Pinpoint the cell where the given text exists, returning its (X, Y) midpoint coordinate. 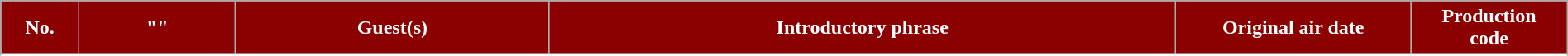
Guest(s) (392, 28)
Introductory phrase (863, 28)
Production code (1489, 28)
Original air date (1293, 28)
No. (40, 28)
"" (157, 28)
